Extract the (X, Y) coordinate from the center of the cell holding the provided text.  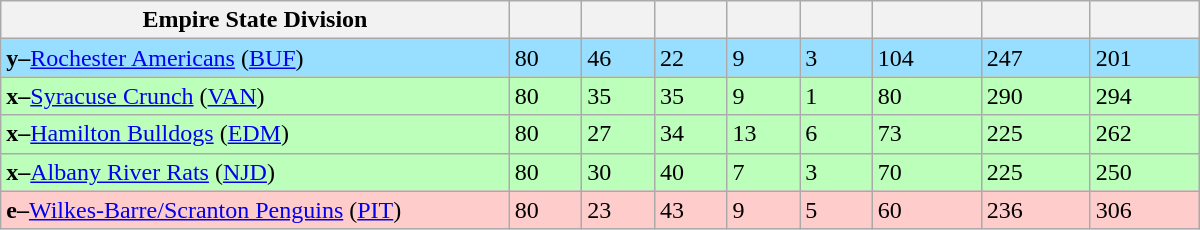
306 (1144, 210)
27 (618, 134)
73 (926, 134)
5 (836, 210)
x–Hamilton Bulldogs (EDM) (255, 134)
e–Wilkes-Barre/Scranton Penguins (PIT) (255, 210)
23 (618, 210)
40 (690, 172)
43 (690, 210)
247 (1036, 58)
262 (1144, 134)
7 (764, 172)
y–Rochester Americans (BUF) (255, 58)
Empire State Division (255, 20)
201 (1144, 58)
30 (618, 172)
290 (1036, 96)
104 (926, 58)
46 (618, 58)
60 (926, 210)
250 (1144, 172)
6 (836, 134)
294 (1144, 96)
1 (836, 96)
236 (1036, 210)
x–Syracuse Crunch (VAN) (255, 96)
13 (764, 134)
x–Albany River Rats (NJD) (255, 172)
22 (690, 58)
70 (926, 172)
34 (690, 134)
